Determine the (X, Y) coordinate at the center of the cell enclosing the given text.  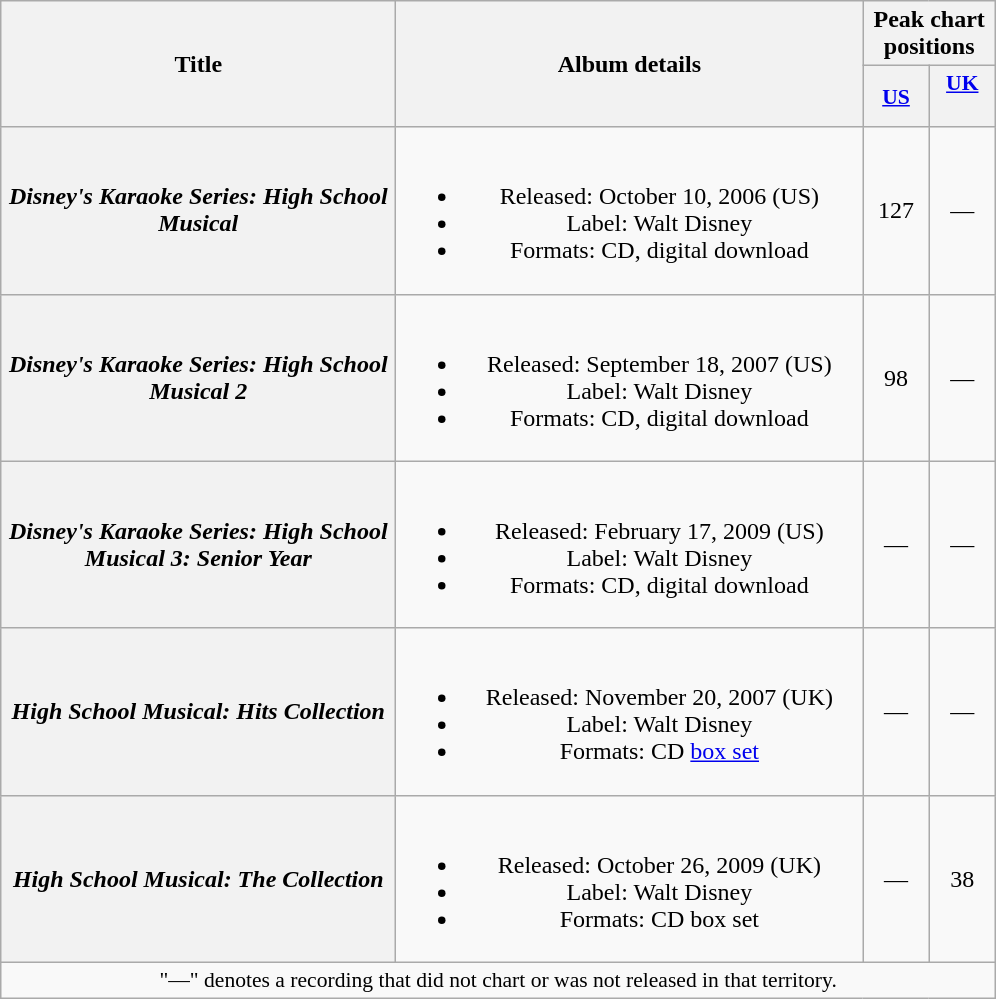
98 (896, 378)
Album details (630, 64)
"—" denotes a recording that did not chart or was not released in that territory. (498, 980)
Released: September 18, 2007 (US)Label: Walt DisneyFormats: CD, digital download (630, 378)
Peak chart positions (930, 34)
Disney's Karaoke Series: High School Musical 2 (198, 378)
38 (962, 878)
Title (198, 64)
Released: November 20, 2007 (UK)Label: Walt DisneyFormats: CD box set (630, 712)
127 (896, 210)
High School Musical: Hits Collection (198, 712)
Released: October 10, 2006 (US)Label: Walt DisneyFormats: CD, digital download (630, 210)
US (896, 96)
High School Musical: The Collection (198, 878)
Released: October 26, 2009 (UK)Label: Walt DisneyFormats: CD box set (630, 878)
Released: February 17, 2009 (US)Label: Walt DisneyFormats: CD, digital download (630, 544)
Disney's Karaoke Series: High School Musical 3: Senior Year (198, 544)
UK (962, 96)
Disney's Karaoke Series: High School Musical (198, 210)
